Capture the cell that displays the provided text and extract its [x, y] central coordinate. 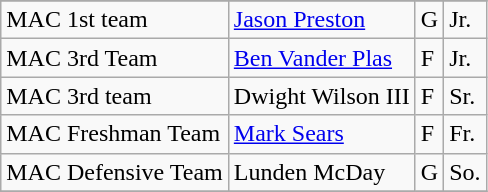
MAC Defensive Team [115, 172]
Mark Sears [322, 134]
Fr. [465, 134]
Dwight Wilson III [322, 96]
Lunden McDay [322, 172]
Jason Preston [322, 20]
MAC 1st team [115, 20]
Ben Vander Plas [322, 58]
MAC 3rd Team [115, 58]
So. [465, 172]
MAC Freshman Team [115, 134]
MAC 3rd team [115, 96]
Sr. [465, 96]
